Capture the cell that displays the provided text and extract its [x, y] central coordinate. 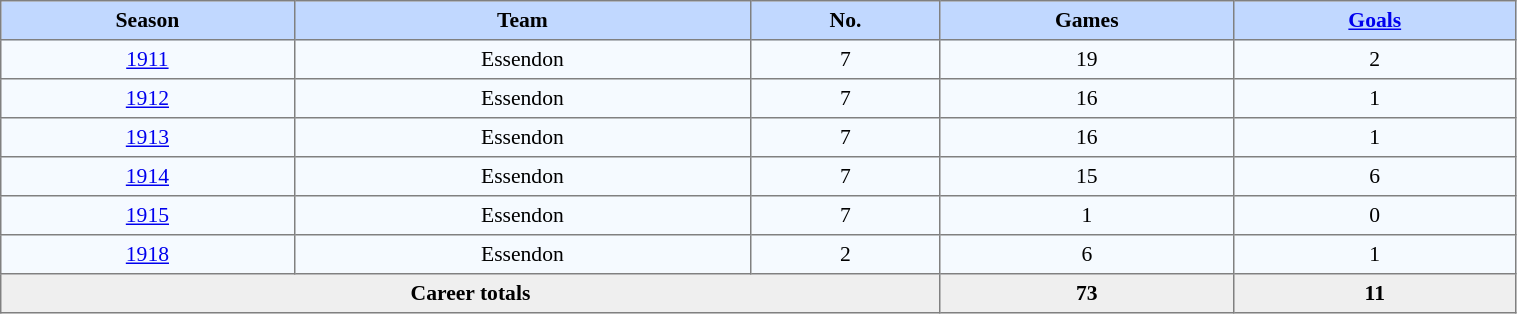
1912 [148, 98]
11 [1374, 294]
Games [1086, 20]
15 [1086, 176]
1914 [148, 176]
1918 [148, 254]
Team [522, 20]
Goals [1374, 20]
Season [148, 20]
Career totals [470, 294]
1915 [148, 216]
19 [1086, 60]
73 [1086, 294]
0 [1374, 216]
1913 [148, 138]
No. [846, 20]
1911 [148, 60]
